Identify which cell holds the provided text, then report its (x, y) central coordinate. 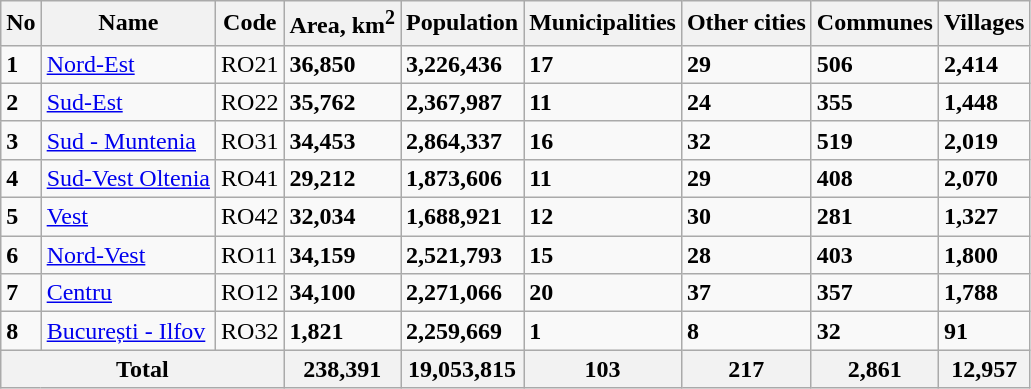
24 (746, 102)
Other cities (746, 24)
2,864,337 (462, 140)
29,212 (342, 178)
217 (746, 369)
1,448 (984, 102)
519 (874, 140)
RO22 (250, 102)
35,762 (342, 102)
91 (984, 331)
Code (250, 24)
19,053,815 (462, 369)
RO12 (250, 293)
2,861 (874, 369)
6 (21, 255)
34,453 (342, 140)
403 (874, 255)
7 (21, 293)
37 (746, 293)
1,821 (342, 331)
36,850 (342, 64)
RO31 (250, 140)
Total (142, 369)
355 (874, 102)
12,957 (984, 369)
281 (874, 217)
Population (462, 24)
Sud-Vest Oltenia (128, 178)
12 (603, 217)
Nord-Vest (128, 255)
1,688,921 (462, 217)
Communes (874, 24)
1,800 (984, 255)
4 (21, 178)
2,070 (984, 178)
2,367,987 (462, 102)
238,391 (342, 369)
2,259,669 (462, 331)
2,414 (984, 64)
15 (603, 255)
103 (603, 369)
32,034 (342, 217)
Nord-Est (128, 64)
28 (746, 255)
2 (21, 102)
Villages (984, 24)
Name (128, 24)
3 (21, 140)
30 (746, 217)
Sud-Est (128, 102)
1,788 (984, 293)
Centru (128, 293)
RO11 (250, 255)
Vest (128, 217)
2,271,066 (462, 293)
3,226,436 (462, 64)
Area, km2 (342, 24)
RO32 (250, 331)
2,521,793 (462, 255)
20 (603, 293)
17 (603, 64)
RO42 (250, 217)
1,873,606 (462, 178)
34,159 (342, 255)
506 (874, 64)
1,327 (984, 217)
408 (874, 178)
Municipalities (603, 24)
16 (603, 140)
34,100 (342, 293)
Sud - Muntenia (128, 140)
357 (874, 293)
București - Ilfov (128, 331)
2,019 (984, 140)
No (21, 24)
RO41 (250, 178)
RO21 (250, 64)
5 (21, 217)
